Extract the [x, y] coordinate from the center of the cell holding the provided text.  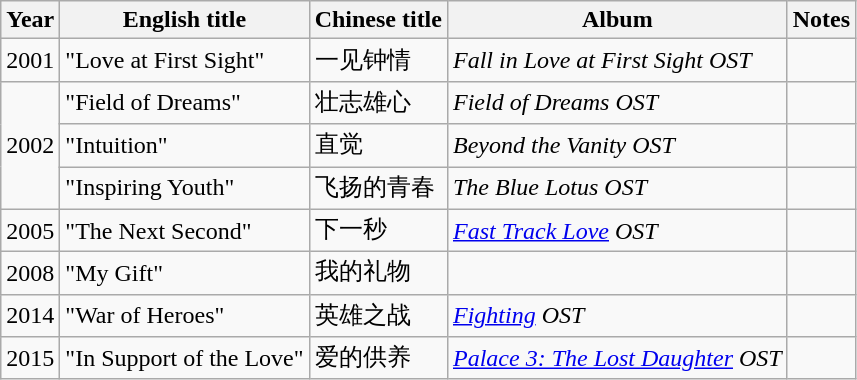
爱的供养 [378, 358]
Fast Track Love OST [617, 230]
2005 [30, 230]
飞扬的青春 [378, 188]
Field of Dreams OST [617, 102]
2014 [30, 316]
"Intuition" [184, 146]
"War of Heroes" [184, 316]
Palace 3: The Lost Daughter OST [617, 358]
我的礼物 [378, 274]
The Blue Lotus OST [617, 188]
"Love at First Sight" [184, 60]
Fall in Love at First Sight OST [617, 60]
Beyond the Vanity OST [617, 146]
"Field of Dreams" [184, 102]
直觉 [378, 146]
壮志雄心 [378, 102]
"In Support of the Love" [184, 358]
Chinese title [378, 20]
下一秒 [378, 230]
2002 [30, 145]
2001 [30, 60]
一见钟情 [378, 60]
Notes [821, 20]
"The Next Second" [184, 230]
English title [184, 20]
"My Gift" [184, 274]
Fighting OST [617, 316]
Year [30, 20]
2015 [30, 358]
Album [617, 20]
"Inspiring Youth" [184, 188]
英雄之战 [378, 316]
2008 [30, 274]
